Capture the cell that displays the provided text and extract its (X, Y) central coordinate. 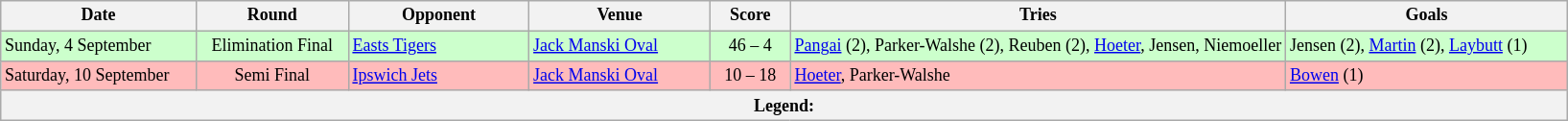
Sunday, 4 September (99, 46)
Score (750, 15)
Bowen (1) (1427, 75)
Tries (1038, 15)
10 – 18 (750, 75)
Easts Tigers (439, 46)
Semi Final (272, 75)
Ipswich Jets (439, 75)
Opponent (439, 15)
Elimination Final (272, 46)
Date (99, 15)
Goals (1427, 15)
Legend: (784, 106)
46 – 4 (750, 46)
Saturday, 10 September (99, 75)
Hoeter, Parker-Walshe (1038, 75)
Pangai (2), Parker-Walshe (2), Reuben (2), Hoeter, Jensen, Niemoeller (1038, 46)
Jensen (2), Martin (2), Laybutt (1) (1427, 46)
Round (272, 15)
Venue (620, 15)
